Return (x, y) of the center of cell containing provided text 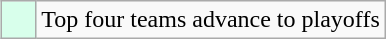
Top four teams advance to playoffs (211, 20)
